From the cell containing the given text, extract its center point as (x, y) coordinate. 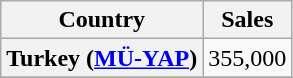
355,000 (248, 58)
Sales (248, 20)
Turkey (MÜ-YAP) (102, 58)
Country (102, 20)
